Return (x, y) of the center of cell containing provided text 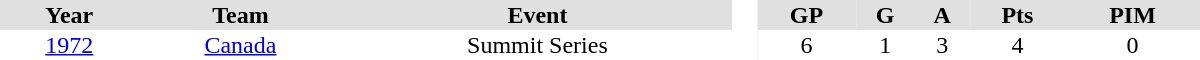
A (942, 15)
Canada (241, 45)
1 (886, 45)
Summit Series (537, 45)
G (886, 15)
1972 (70, 45)
3 (942, 45)
PIM (1132, 15)
Team (241, 15)
Pts (1018, 15)
GP (806, 15)
6 (806, 45)
Event (537, 15)
Year (70, 15)
0 (1132, 45)
4 (1018, 45)
